Pinpoint the cell where the given text exists, returning its (x, y) midpoint coordinate. 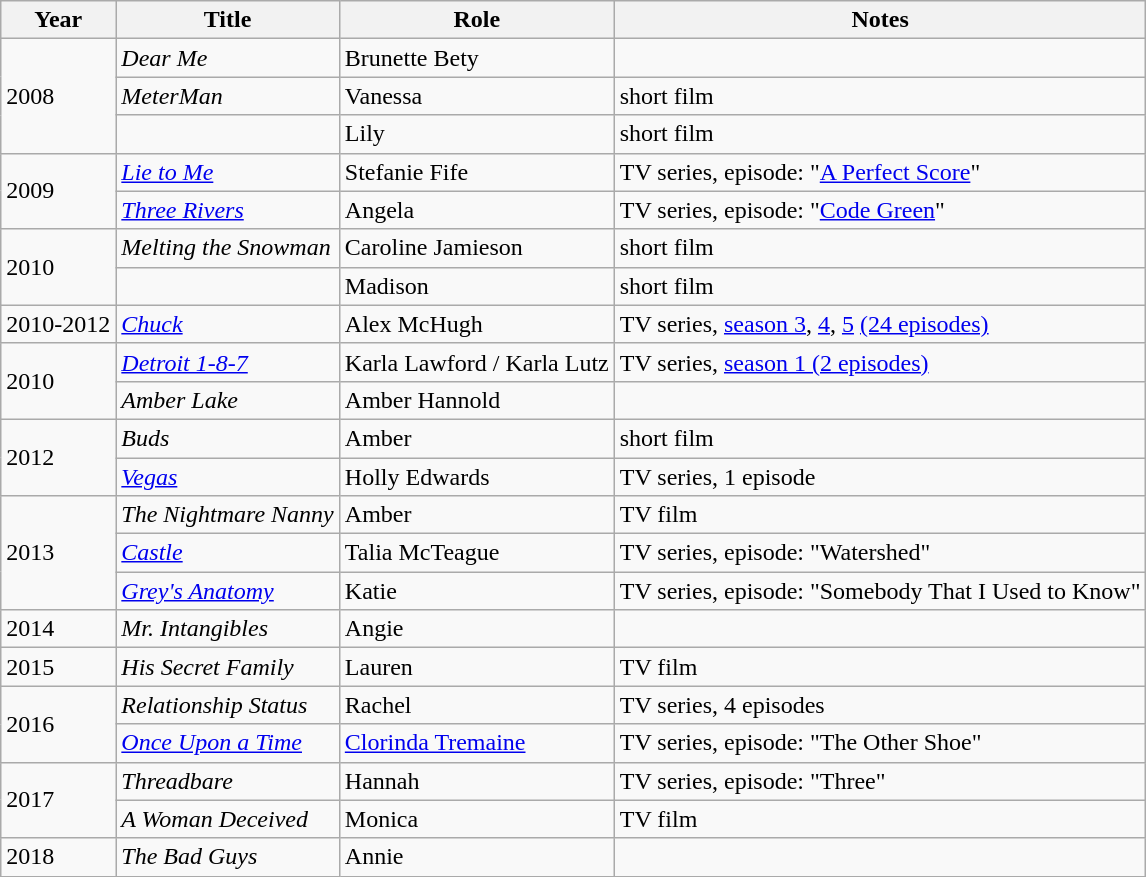
TV series, episode: "Code Green" (880, 210)
2009 (58, 191)
Caroline Jamieson (476, 248)
Hannah (476, 781)
Role (476, 20)
Once Upon a Time (228, 743)
Vegas (228, 477)
MeterMan (228, 96)
The Nightmare Nanny (228, 515)
Alex McHugh (476, 324)
Title (228, 20)
Lily (476, 134)
Year (58, 20)
TV series, 4 episodes (880, 705)
2012 (58, 457)
Annie (476, 857)
Clorinda Tremaine (476, 743)
Amber Lake (228, 400)
Detroit 1-8-7 (228, 362)
2008 (58, 96)
TV series, season 1 (2 episodes) (880, 362)
Brunette Bety (476, 58)
2015 (58, 667)
Rachel (476, 705)
TV series, episode: "Three" (880, 781)
Lauren (476, 667)
Dear Me (228, 58)
Monica (476, 819)
Karla Lawford / Karla Lutz (476, 362)
TV series, episode: "Watershed" (880, 553)
Stefanie Fife (476, 172)
Threadbare (228, 781)
Castle (228, 553)
Talia McTeague (476, 553)
TV series, 1 episode (880, 477)
Mr. Intangibles (228, 629)
Buds (228, 438)
2013 (58, 553)
TV series, episode: "The Other Shoe" (880, 743)
Notes (880, 20)
2010-2012 (58, 324)
Katie (476, 591)
TV series, episode: "A Perfect Score" (880, 172)
TV series, episode: "Somebody That I Used to Know" (880, 591)
Three Rivers (228, 210)
Madison (476, 286)
Holly Edwards (476, 477)
Grey's Anatomy (228, 591)
Lie to Me (228, 172)
TV series, season 3, 4, 5 (24 episodes) (880, 324)
Amber Hannold (476, 400)
Relationship Status (228, 705)
2014 (58, 629)
Angela (476, 210)
Angie (476, 629)
Melting the Snowman (228, 248)
Chuck (228, 324)
The Bad Guys (228, 857)
A Woman Deceived (228, 819)
His Secret Family (228, 667)
Vanessa (476, 96)
2018 (58, 857)
2016 (58, 724)
2017 (58, 800)
